Find where the given text appears and provide that cell's center as (X, Y) coordinate. 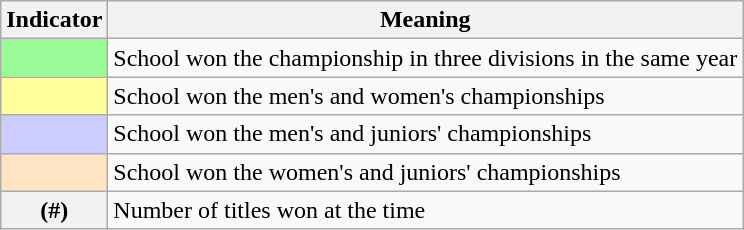
School won the men's and women's championships (426, 96)
Number of titles won at the time (426, 210)
Meaning (426, 20)
School won the men's and juniors' championships (426, 134)
(#) (54, 210)
Indicator (54, 20)
School won the women's and juniors' championships (426, 172)
School won the championship in three divisions in the same year (426, 58)
